Extract the (x, y) coordinate from the center of the cell holding the provided text.  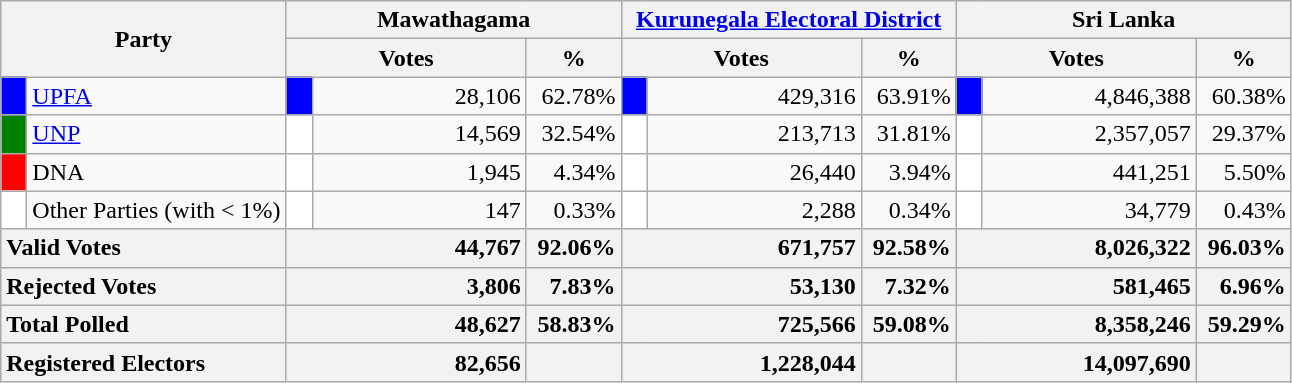
Rejected Votes (144, 286)
14,097,690 (1076, 362)
1,945 (419, 172)
Registered Electors (144, 362)
14,569 (419, 134)
Total Polled (144, 324)
59.08% (908, 324)
8,026,322 (1076, 248)
Mawathagama (454, 20)
2,288 (754, 210)
UPFA (156, 96)
Other Parties (with < 1%) (156, 210)
82,656 (406, 362)
3.94% (908, 172)
429,316 (754, 96)
Valid Votes (144, 248)
671,757 (741, 248)
53,130 (741, 286)
29.37% (1244, 134)
Kurunegala Electoral District (788, 20)
62.78% (574, 96)
581,465 (1076, 286)
147 (419, 210)
213,713 (754, 134)
8,358,246 (1076, 324)
441,251 (1089, 172)
UNP (156, 134)
3,806 (406, 286)
1,228,044 (741, 362)
31.81% (908, 134)
0.43% (1244, 210)
725,566 (741, 324)
60.38% (1244, 96)
0.34% (908, 210)
5.50% (1244, 172)
59.29% (1244, 324)
7.83% (574, 286)
0.33% (574, 210)
26,440 (754, 172)
Sri Lanka (1124, 20)
7.32% (908, 286)
92.06% (574, 248)
48,627 (406, 324)
32.54% (574, 134)
2,357,057 (1089, 134)
92.58% (908, 248)
58.83% (574, 324)
Party (144, 39)
28,106 (419, 96)
4.34% (574, 172)
63.91% (908, 96)
34,779 (1089, 210)
4,846,388 (1089, 96)
96.03% (1244, 248)
6.96% (1244, 286)
44,767 (406, 248)
DNA (156, 172)
